Provide the (X, Y) coordinate of the cell's center where the given text is located.  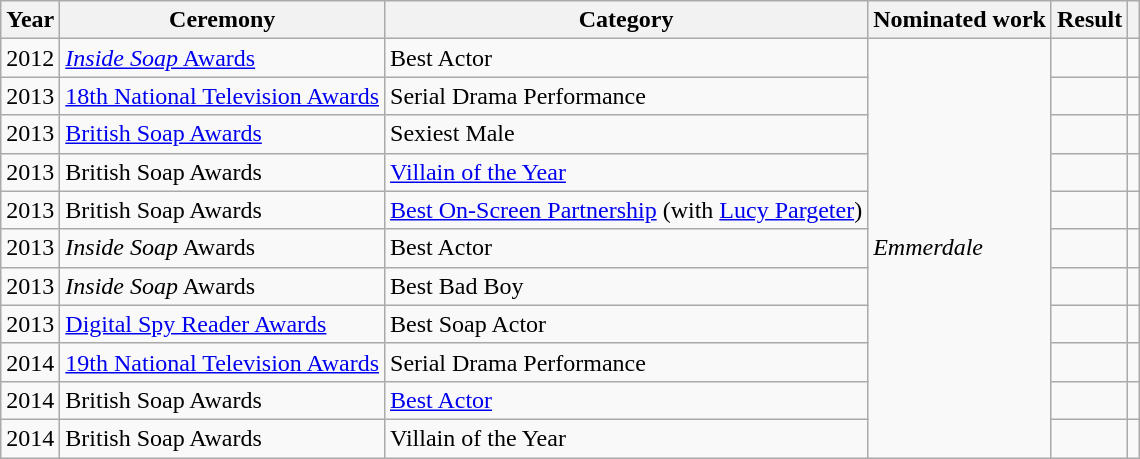
Result (1089, 20)
Best Bad Boy (626, 286)
Category (626, 20)
2012 (30, 58)
Best On-Screen Partnership (with Lucy Pargeter) (626, 210)
Digital Spy Reader Awards (222, 324)
Nominated work (960, 20)
Ceremony (222, 20)
Sexiest Male (626, 134)
Best Soap Actor (626, 324)
Year (30, 20)
Emmerdale (960, 248)
19th National Television Awards (222, 362)
18th National Television Awards (222, 96)
